Pinpoint the cell where the given text exists, returning its [X, Y] midpoint coordinate. 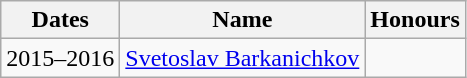
Name [242, 20]
2015–2016 [60, 58]
Dates [60, 20]
Svetoslav Barkanichkov [242, 58]
Honours [415, 20]
